Identify which cell holds the provided text, then report its [X, Y] central coordinate. 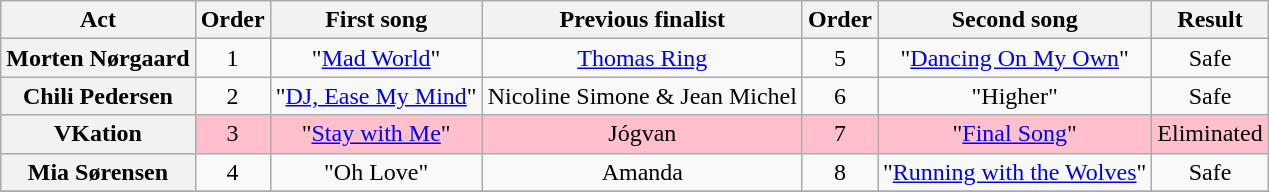
Second song [1015, 20]
1 [232, 58]
"Mad World" [376, 58]
"Dancing On My Own" [1015, 58]
3 [232, 134]
First song [376, 20]
4 [232, 172]
"Stay with Me" [376, 134]
8 [840, 172]
"Oh Love" [376, 172]
Morten Nørgaard [98, 58]
2 [232, 96]
Chili Pedersen [98, 96]
7 [840, 134]
"DJ, Ease My Mind" [376, 96]
5 [840, 58]
"Final Song" [1015, 134]
Eliminated [1210, 134]
"Higher" [1015, 96]
"Running with the Wolves" [1015, 172]
Jógvan [642, 134]
Previous finalist [642, 20]
Mia Sørensen [98, 172]
Thomas Ring [642, 58]
Result [1210, 20]
Act [98, 20]
6 [840, 96]
Nicoline Simone & Jean Michel [642, 96]
VKation [98, 134]
Amanda [642, 172]
